Pinpoint the cell where the given text exists, returning its (X, Y) midpoint coordinate. 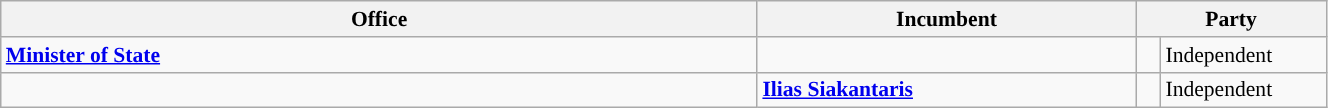
Ilias Siakantaris (946, 90)
Office (380, 19)
Minister of State (380, 55)
Party (1232, 19)
Incumbent (946, 19)
